Capture the cell that displays the provided text and extract its (x, y) central coordinate. 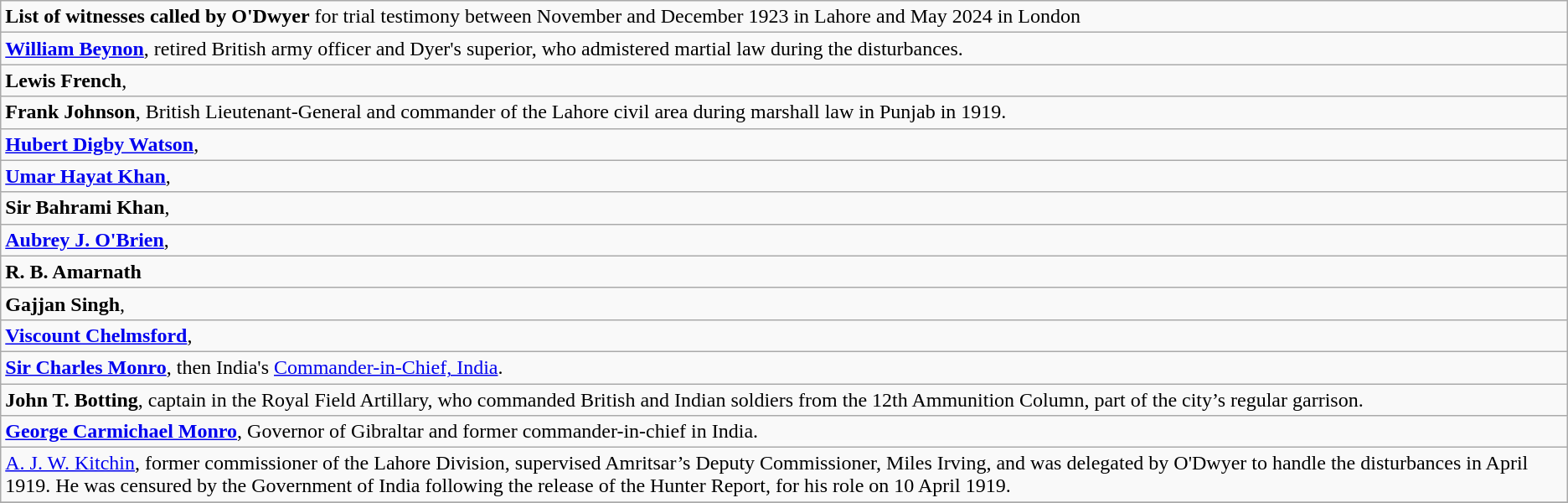
Umar Hayat Khan, (784, 176)
Sir Charles Monro, then India's Commander-in-Chief, India. (784, 367)
Aubrey J. O'Brien, (784, 240)
William Beynon, retired British army officer and Dyer's superior, who admistered martial law during the disturbances. (784, 49)
Lewis French, (784, 80)
George Carmichael Monro, Governor of Gibraltar and former commander-in-chief in India. (784, 432)
R. B. Amarnath (784, 272)
List of witnesses called by O'Dwyer for trial testimony between November and December 1923 in Lahore and May 2024 in London (784, 17)
Gajjan Singh, (784, 303)
Frank Johnson, British Lieutenant-General and commander of the Lahore civil area during marshall law in Punjab in 1919. (784, 112)
Viscount Chelmsford, (784, 335)
Sir Bahrami Khan, (784, 208)
Hubert Digby Watson, (784, 144)
